Output the [x, y] coordinate of the center of the cell containing the given text.  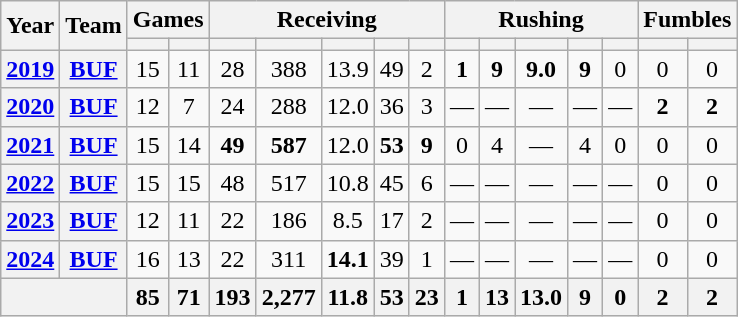
23 [426, 297]
14 [188, 145]
587 [288, 145]
10.8 [348, 183]
517 [288, 183]
8.5 [348, 221]
28 [232, 69]
Fumbles [688, 20]
2021 [30, 145]
13.0 [540, 297]
388 [288, 69]
2019 [30, 69]
36 [392, 107]
24 [232, 107]
3 [426, 107]
Year [30, 26]
45 [392, 183]
71 [188, 297]
2,277 [288, 297]
85 [148, 297]
48 [232, 183]
Games [168, 20]
2023 [30, 221]
16 [148, 259]
Rushing [540, 20]
11.8 [348, 297]
2024 [30, 259]
14.1 [348, 259]
Receiving [326, 20]
288 [288, 107]
311 [288, 259]
39 [392, 259]
193 [232, 297]
17 [392, 221]
6 [426, 183]
2020 [30, 107]
2022 [30, 183]
Team [94, 26]
186 [288, 221]
13.9 [348, 69]
9.0 [540, 69]
7 [188, 107]
